Find where the given text appears and provide that cell's center as (x, y) coordinate. 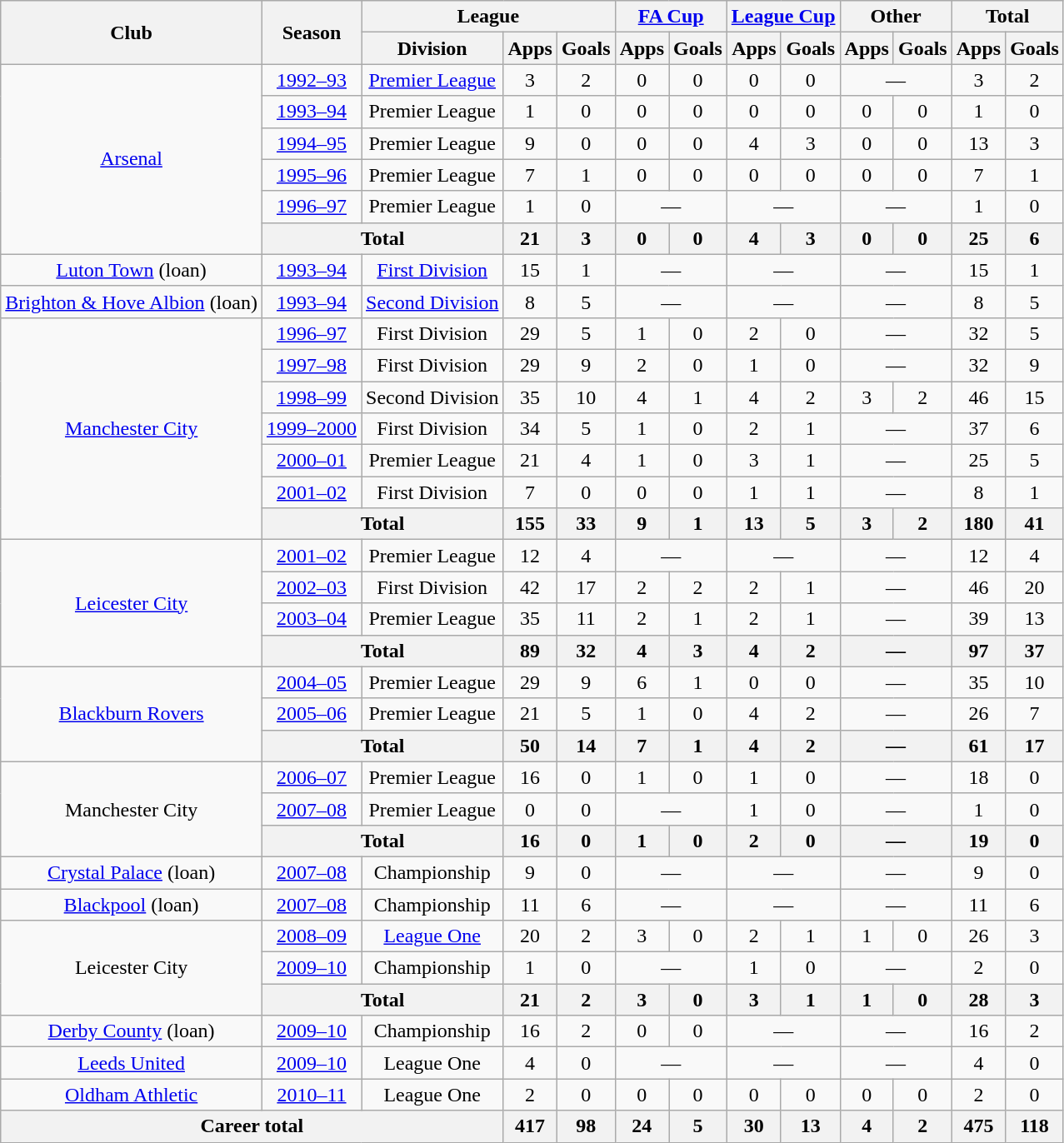
1999–2000 (312, 429)
2003–04 (312, 619)
Career total (252, 1126)
14 (586, 746)
1995–96 (312, 175)
Division (432, 48)
Blackpool (loan) (132, 904)
50 (530, 746)
Derby County (loan) (132, 1031)
Oldham Athletic (132, 1095)
41 (1035, 524)
30 (753, 1126)
2008–09 (312, 936)
Season (312, 32)
Blackburn Rovers (132, 714)
Luton Town (loan) (132, 270)
34 (530, 429)
28 (978, 1000)
Club (132, 32)
24 (642, 1126)
42 (530, 587)
1992–93 (312, 80)
2006–07 (312, 777)
1994–95 (312, 143)
475 (978, 1126)
18 (978, 777)
1997–98 (312, 365)
2004–05 (312, 682)
1998–99 (312, 397)
2010–11 (312, 1095)
2000–01 (312, 461)
League Cup (783, 17)
155 (530, 524)
Brighton & Hove Albion (loan) (132, 302)
2005–06 (312, 714)
417 (530, 1126)
61 (978, 746)
Crystal Palace (loan) (132, 872)
39 (978, 619)
118 (1035, 1126)
180 (978, 524)
Other (896, 17)
2002–03 (312, 587)
33 (586, 524)
89 (530, 651)
Arsenal (132, 159)
98 (586, 1126)
Leeds United (132, 1063)
League (488, 17)
FA Cup (671, 17)
97 (978, 651)
19 (978, 841)
